Provide the [X, Y] coordinate of the cell's center where the given text is located.  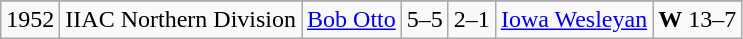
1952 [30, 20]
2–1 [472, 20]
Iowa Wesleyan [574, 20]
5–5 [424, 20]
W 13–7 [698, 20]
Bob Otto [352, 20]
IIAC Northern Division [181, 20]
